Scan for the cell matching the given text and deliver its [x, y] coordinate at center. 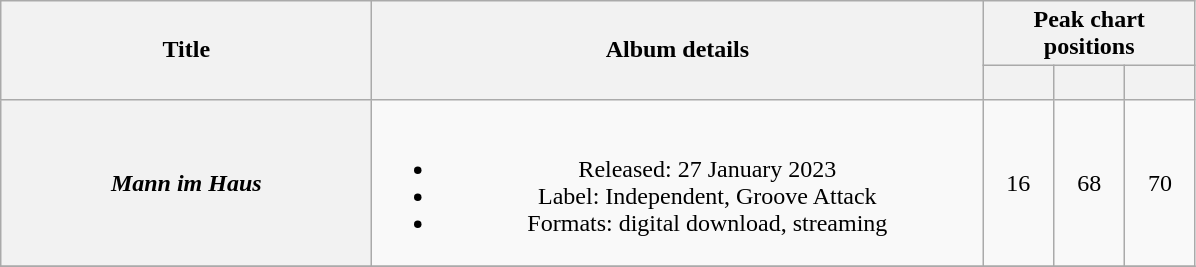
Album details [678, 50]
68 [1090, 182]
Released: 27 January 2023Label: Independent, Groove AttackFormats: digital download, streaming [678, 182]
Title [186, 50]
Peak chart positions [1090, 34]
70 [1160, 182]
16 [1018, 182]
Mann im Haus [186, 182]
